Return the [x, y] coordinate for the center point of the cell that contains the specified text.  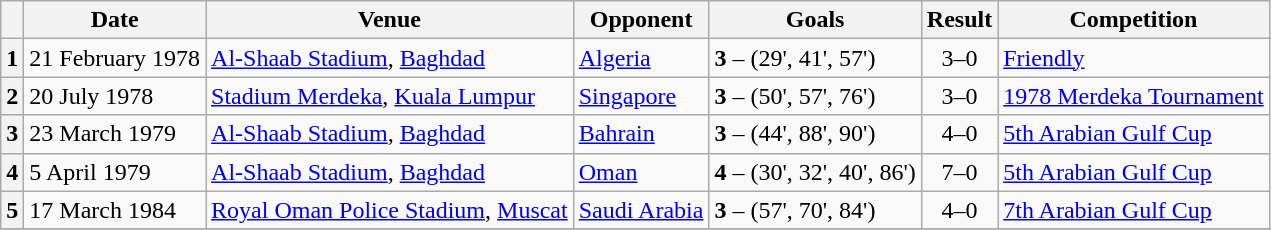
2 [12, 96]
Saudi Arabia [641, 210]
3 – (29', 41', 57') [815, 58]
5 [12, 210]
Stadium Merdeka, Kuala Lumpur [390, 96]
5 April 1979 [115, 172]
Venue [390, 20]
4 – (30', 32', 40', 86') [815, 172]
Competition [1134, 20]
3 – (44', 88', 90') [815, 134]
Opponent [641, 20]
Algeria [641, 58]
23 March 1979 [115, 134]
3 – (57', 70', 84') [815, 210]
3 – (50', 57', 76') [815, 96]
17 March 1984 [115, 210]
1978 Merdeka Tournament [1134, 96]
3 [12, 134]
21 February 1978 [115, 58]
20 July 1978 [115, 96]
7–0 [959, 172]
Royal Oman Police Stadium, Muscat [390, 210]
Result [959, 20]
Singapore [641, 96]
Bahrain [641, 134]
Friendly [1134, 58]
7th Arabian Gulf Cup [1134, 210]
1 [12, 58]
Oman [641, 172]
4 [12, 172]
Date [115, 20]
Goals [815, 20]
